Detect which cell encompasses the target text, then output its (x, y) center coordinate. 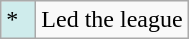
Led the league (112, 20)
* (18, 20)
